Identify which cell holds the provided text, then report its [x, y] central coordinate. 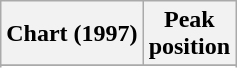
Chart (1997) [72, 34]
Peakposition [189, 34]
